Search for the cell housing the specified text and yield its (X, Y) center coordinate. 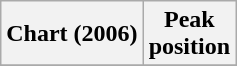
Chart (2006) (72, 34)
Peakposition (189, 34)
